Return (x, y) of the center of cell containing provided text 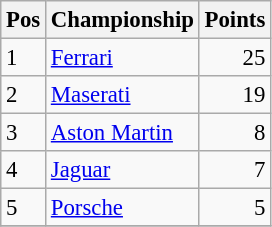
Porsche (123, 208)
Pos (24, 20)
Aston Martin (123, 133)
Ferrari (123, 58)
19 (234, 95)
25 (234, 58)
3 (24, 133)
8 (234, 133)
7 (234, 170)
2 (24, 95)
4 (24, 170)
1 (24, 58)
Points (234, 20)
Maserati (123, 95)
Jaguar (123, 170)
Championship (123, 20)
